Output the [x, y] coordinate of the center of the cell containing the given text.  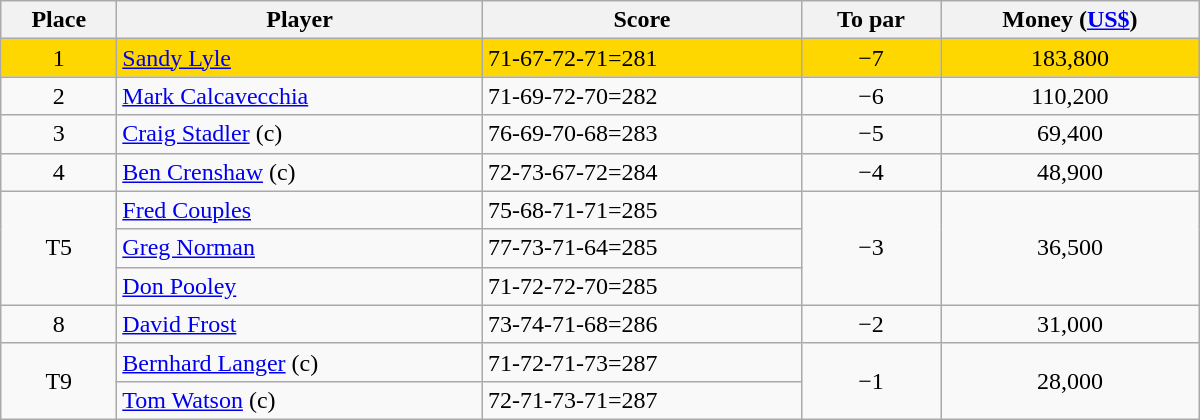
Mark Calcavecchia [300, 96]
−6 [870, 96]
71-72-72-70=285 [642, 286]
−4 [870, 172]
77-73-71-64=285 [642, 248]
3 [59, 134]
71-72-71-73=287 [642, 362]
110,200 [1070, 96]
71-69-72-70=282 [642, 96]
36,500 [1070, 248]
Sandy Lyle [300, 58]
David Frost [300, 324]
48,900 [1070, 172]
71-67-72-71=281 [642, 58]
−1 [870, 381]
−7 [870, 58]
31,000 [1070, 324]
Bernhard Langer (c) [300, 362]
Greg Norman [300, 248]
Player [300, 20]
28,000 [1070, 381]
T5 [59, 248]
2 [59, 96]
−2 [870, 324]
−3 [870, 248]
Craig Stadler (c) [300, 134]
8 [59, 324]
Fred Couples [300, 210]
4 [59, 172]
Tom Watson (c) [300, 400]
−5 [870, 134]
T9 [59, 381]
73-74-71-68=286 [642, 324]
Score [642, 20]
To par [870, 20]
Ben Crenshaw (c) [300, 172]
183,800 [1070, 58]
1 [59, 58]
Money (US$) [1070, 20]
69,400 [1070, 134]
Don Pooley [300, 286]
76-69-70-68=283 [642, 134]
72-71-73-71=287 [642, 400]
Place [59, 20]
75-68-71-71=285 [642, 210]
72-73-67-72=284 [642, 172]
